Find where the given text appears and provide that cell's center as (X, Y) coordinate. 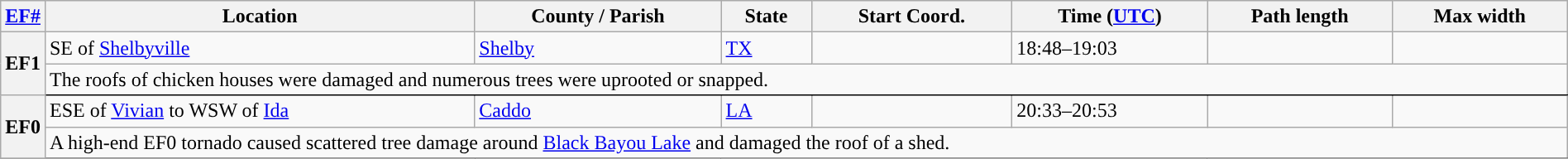
EF0 (23, 127)
EF1 (23, 64)
Start Coord. (911, 17)
EF# (23, 17)
LA (766, 111)
Location (260, 17)
SE of Shelbyville (260, 48)
Shelby (598, 48)
A high-end EF0 tornado caused scattered tree damage around Black Bayou Lake and damaged the roof of a shed. (806, 142)
Path length (1300, 17)
ESE of Vivian to WSW of Ida (260, 111)
20:33–20:53 (1110, 111)
County / Parish (598, 17)
Caddo (598, 111)
The roofs of chicken houses were damaged and numerous trees were uprooted or snapped. (806, 79)
State (766, 17)
TX (766, 48)
Max width (1480, 17)
18:48–19:03 (1110, 48)
Time (UTC) (1110, 17)
